Capture the cell that displays the provided text and extract its (x, y) central coordinate. 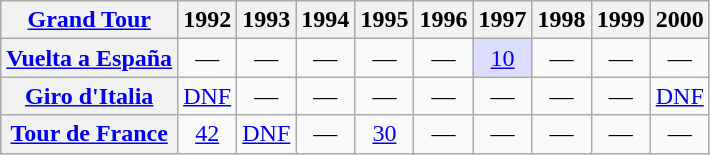
1997 (502, 20)
Tour de France (90, 134)
1996 (444, 20)
30 (384, 134)
1995 (384, 20)
Grand Tour (90, 20)
1994 (326, 20)
42 (208, 134)
Vuelta a España (90, 58)
1992 (208, 20)
1999 (620, 20)
1993 (266, 20)
Giro d'Italia (90, 96)
10 (502, 58)
1998 (562, 20)
2000 (680, 20)
